For the text-containing cell, return its midpoint in (X, Y) coordinate format. 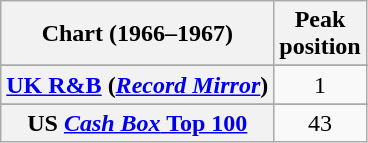
1 (320, 85)
US Cash Box Top 100 (138, 123)
43 (320, 123)
UK R&B (Record Mirror) (138, 85)
Chart (1966–1967) (138, 34)
Peakposition (320, 34)
